Detect which cell encompasses the target text, then output its [X, Y] center coordinate. 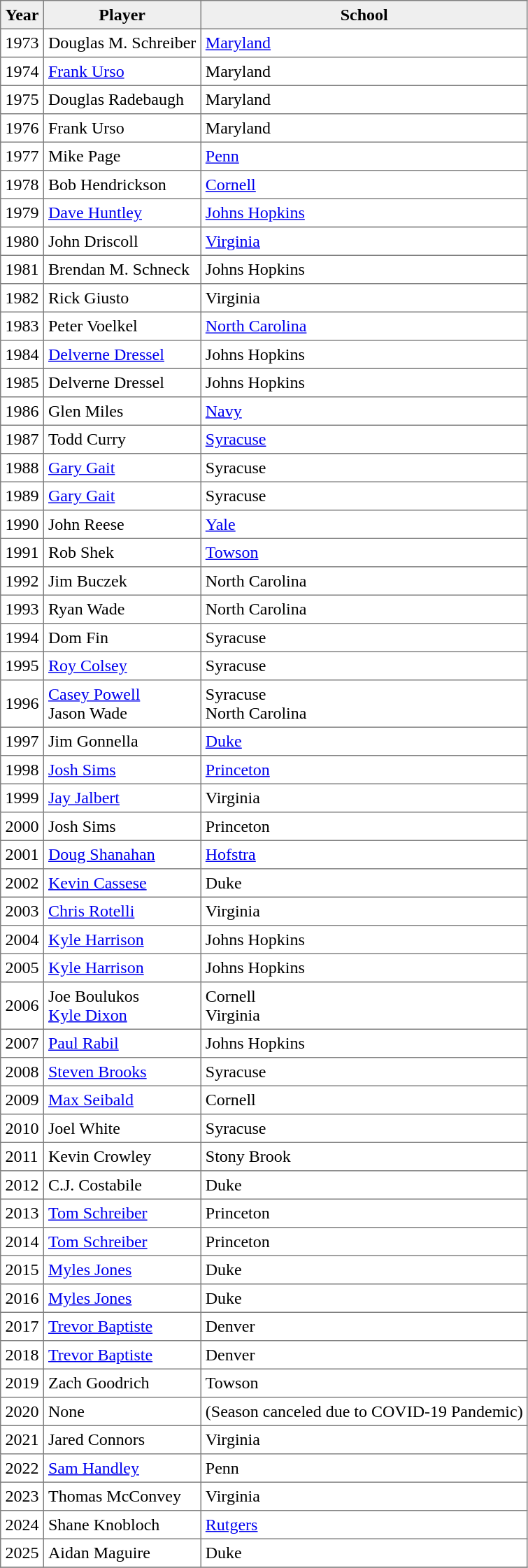
2006 [22, 1006]
1998 [22, 770]
1982 [22, 298]
Jim Gonnella [122, 741]
Hofstra [364, 854]
1999 [22, 798]
2004 [22, 940]
2003 [22, 911]
1992 [22, 581]
Brendan M. Schneck [122, 269]
Dom Fin [122, 638]
2005 [22, 968]
Bob Hendrickson [122, 185]
2001 [22, 854]
2023 [22, 1496]
Sam Handley [122, 1468]
1994 [22, 638]
Jay Jalbert [122, 798]
Steven Brooks [122, 1072]
1976 [22, 128]
2022 [22, 1468]
Player [122, 15]
Ryan Wade [122, 609]
2018 [22, 1355]
1988 [22, 468]
1989 [22, 496]
2021 [22, 1439]
1974 [22, 71]
1983 [22, 326]
Joe Boulukos Kyle Dixon [122, 1006]
1985 [22, 382]
Syracuse North Carolina [364, 704]
1977 [22, 156]
Thomas McConvey [122, 1496]
2007 [22, 1043]
1997 [22, 741]
Navy [364, 411]
John Driscoll [122, 241]
Douglas M. Schreiber [122, 43]
1981 [22, 269]
C.J. Costabile [122, 1185]
2015 [22, 1269]
2016 [22, 1298]
2008 [22, 1072]
1986 [22, 411]
2019 [22, 1383]
2017 [22, 1326]
1980 [22, 241]
Rick Giusto [122, 298]
Jared Connors [122, 1439]
Todd Curry [122, 439]
1978 [22, 185]
2002 [22, 883]
2025 [22, 1553]
1991 [22, 552]
Aidan Maguire [122, 1553]
John Reese [122, 524]
2014 [22, 1242]
Max Seibald [122, 1100]
Yale [364, 524]
Rob Shek [122, 552]
1979 [22, 213]
1996 [22, 704]
2011 [22, 1156]
2020 [22, 1411]
1975 [22, 99]
2010 [22, 1128]
Kevin Crowley [122, 1156]
None [122, 1411]
(Season canceled due to COVID-19 Pandemic) [364, 1411]
Paul Rabil [122, 1043]
Doug Shanahan [122, 854]
Dave Huntley [122, 213]
Rutgers [364, 1525]
1984 [22, 354]
Jim Buczek [122, 581]
1987 [22, 439]
Chris Rotelli [122, 911]
1995 [22, 666]
1990 [22, 524]
Mike Page [122, 156]
Cornell Virginia [364, 1006]
2009 [22, 1100]
2012 [22, 1185]
School [364, 15]
2000 [22, 826]
2013 [22, 1213]
2024 [22, 1525]
Shane Knobloch [122, 1525]
Peter Voelkel [122, 326]
Douglas Radebaugh [122, 99]
Kevin Cassese [122, 883]
Casey Powell Jason Wade [122, 704]
1973 [22, 43]
Roy Colsey [122, 666]
Stony Brook [364, 1156]
Zach Goodrich [122, 1383]
Glen Miles [122, 411]
Joel White [122, 1128]
Year [22, 15]
1993 [22, 609]
